From the cell containing the given text, extract its center point as (X, Y) coordinate. 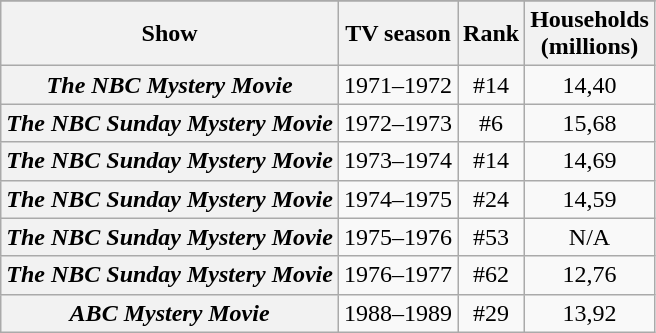
13,92 (590, 313)
#29 (492, 313)
14,69 (590, 161)
Show (170, 34)
#62 (492, 275)
12,76 (590, 275)
1971–1972 (398, 85)
14,59 (590, 199)
ABC Mystery Movie (170, 313)
1988–1989 (398, 313)
N/A (590, 237)
15,68 (590, 123)
#6 (492, 123)
The NBC Mystery Movie (170, 85)
#53 (492, 237)
1974–1975 (398, 199)
1973–1974 (398, 161)
Households(millions) (590, 34)
1975–1976 (398, 237)
#24 (492, 199)
TV season (398, 34)
Rank (492, 34)
14,40 (590, 85)
1972–1973 (398, 123)
1976–1977 (398, 275)
